Scan for the cell matching the given text and deliver its [X, Y] coordinate at center. 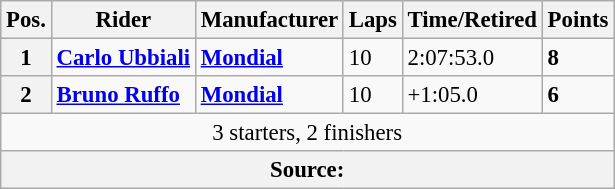
2:07:53.0 [472, 58]
3 starters, 2 finishers [308, 133]
2 [26, 95]
+1:05.0 [472, 95]
8 [578, 58]
1 [26, 58]
Source: [308, 170]
Laps [372, 20]
Carlo Ubbiali [123, 58]
6 [578, 95]
Time/Retired [472, 20]
Pos. [26, 20]
Bruno Ruffo [123, 95]
Rider [123, 20]
Manufacturer [269, 20]
Points [578, 20]
